Identify which cell holds the provided text, then report its (X, Y) central coordinate. 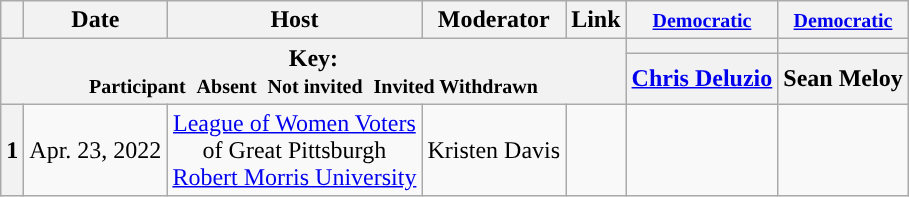
Key: Participant Absent Not invited Invited Withdrawn (314, 72)
Sean Meloy (843, 78)
Link (596, 20)
Date (96, 20)
Moderator (494, 20)
Chris Deluzio (702, 78)
Apr. 23, 2022 (96, 150)
Kristen Davis (494, 150)
Host (294, 20)
1 (12, 150)
League of Women Votersof Great PittsburghRobert Morris University (294, 150)
